Output the [X, Y] coordinate of the center of the cell containing the given text.  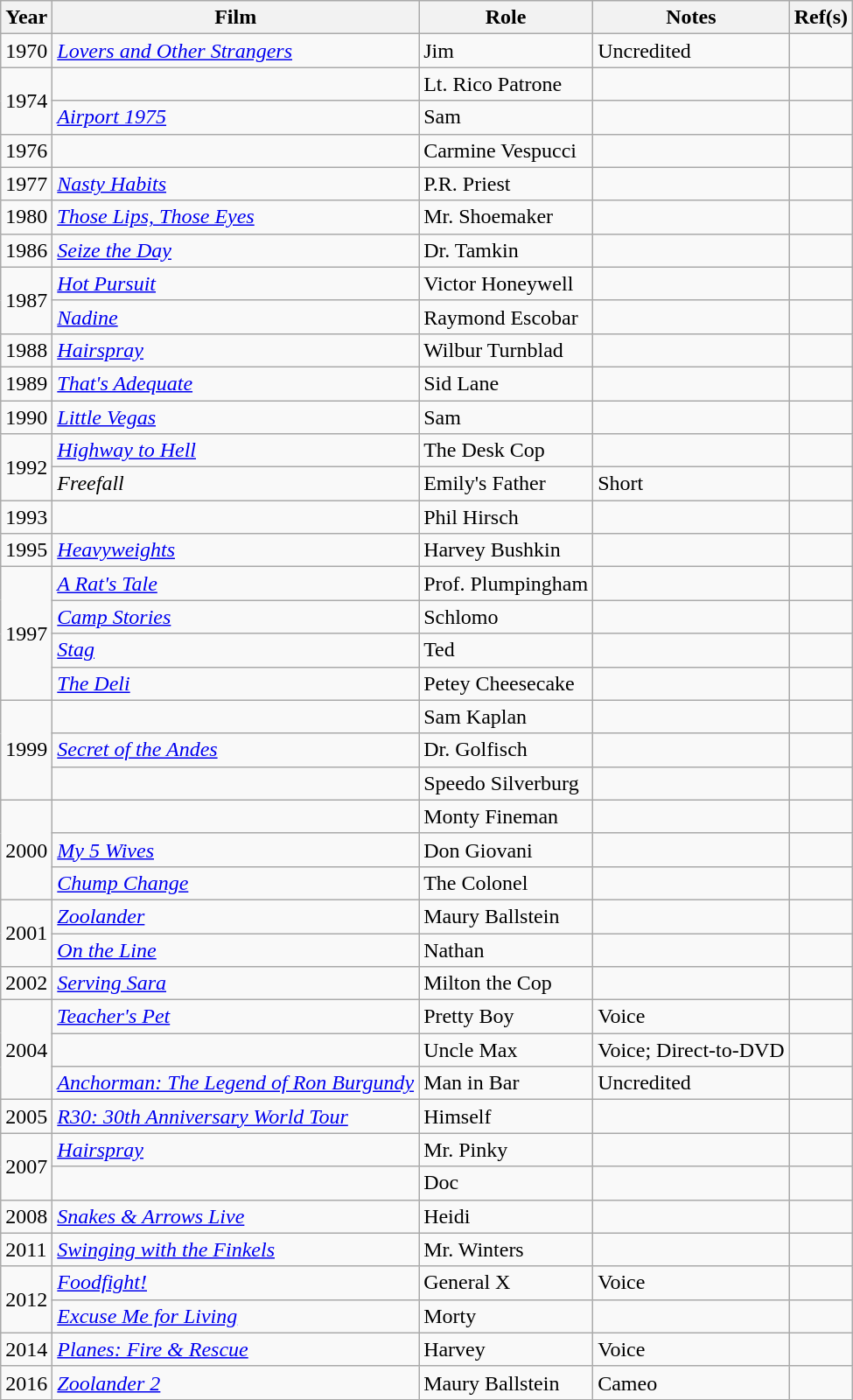
1990 [26, 417]
Notes [691, 17]
Jim [506, 51]
2011 [26, 1249]
Snakes & Arrows Live [236, 1216]
Mr. Pinky [506, 1150]
Lovers and Other Strangers [236, 51]
1992 [26, 467]
2007 [26, 1166]
2005 [26, 1116]
Raymond Escobar [506, 317]
The Colonel [506, 883]
Chump Change [236, 883]
1989 [26, 383]
P.R. Priest [506, 184]
Voice; Direct-to-DVD [691, 1050]
R30: 30th Anniversary World Tour [236, 1116]
2004 [26, 1050]
Harvey Bushkin [506, 550]
Emily's Father [506, 484]
1987 [26, 300]
Dr. Tamkin [506, 250]
Nadine [236, 317]
Seize the Day [236, 250]
2008 [26, 1216]
Airport 1975 [236, 117]
Nathan [506, 949]
Ref(s) [821, 17]
2001 [26, 933]
1970 [26, 51]
1995 [26, 550]
Prof. Plumpingham [506, 584]
2012 [26, 1299]
Freefall [236, 484]
Sid Lane [506, 383]
Role [506, 17]
1980 [26, 217]
Heavyweights [236, 550]
Zoolander [236, 916]
Short [691, 484]
Secret of the Andes [236, 750]
Serving Sara [236, 983]
Nasty Habits [236, 184]
Phil Hirsch [506, 517]
1974 [26, 101]
2002 [26, 983]
Uncle Max [506, 1050]
Cameo [691, 1382]
Planes: Fire & Rescue [236, 1349]
Morty [506, 1316]
Film [236, 17]
1976 [26, 150]
Mr. Winters [506, 1249]
Zoolander 2 [236, 1382]
Man in Bar [506, 1083]
Monty Fineman [506, 816]
Lt. Rico Patrone [506, 84]
Speedo Silverburg [506, 783]
1993 [26, 517]
Ted [506, 650]
2000 [26, 850]
1997 [26, 633]
That's Adequate [236, 383]
Dr. Golfisch [506, 750]
2016 [26, 1382]
Himself [506, 1116]
1986 [26, 250]
Those Lips, Those Eyes [236, 217]
Swinging with the Finkels [236, 1249]
A Rat's Tale [236, 584]
1977 [26, 184]
Teacher's Pet [236, 1017]
Carmine Vespucci [506, 150]
Harvey [506, 1349]
Highway to Hell [236, 451]
Milton the Cop [506, 983]
Don Giovani [506, 850]
Schlomo [506, 617]
Anchorman: The Legend of Ron Burgundy [236, 1083]
1999 [26, 750]
My 5 Wives [236, 850]
Hot Pursuit [236, 283]
Petey Cheesecake [506, 683]
Heidi [506, 1216]
Year [26, 17]
Stag [236, 650]
Camp Stories [236, 617]
Doc [506, 1183]
1988 [26, 350]
The Desk Cop [506, 451]
On the Line [236, 949]
Mr. Shoemaker [506, 217]
General X [506, 1283]
Pretty Boy [506, 1017]
Sam Kaplan [506, 717]
Victor Honeywell [506, 283]
2014 [26, 1349]
Wilbur Turnblad [506, 350]
Foodfight! [236, 1283]
The Deli [236, 683]
Little Vegas [236, 417]
Excuse Me for Living [236, 1316]
